Detect which cell encompasses the target text, then output its [x, y] center coordinate. 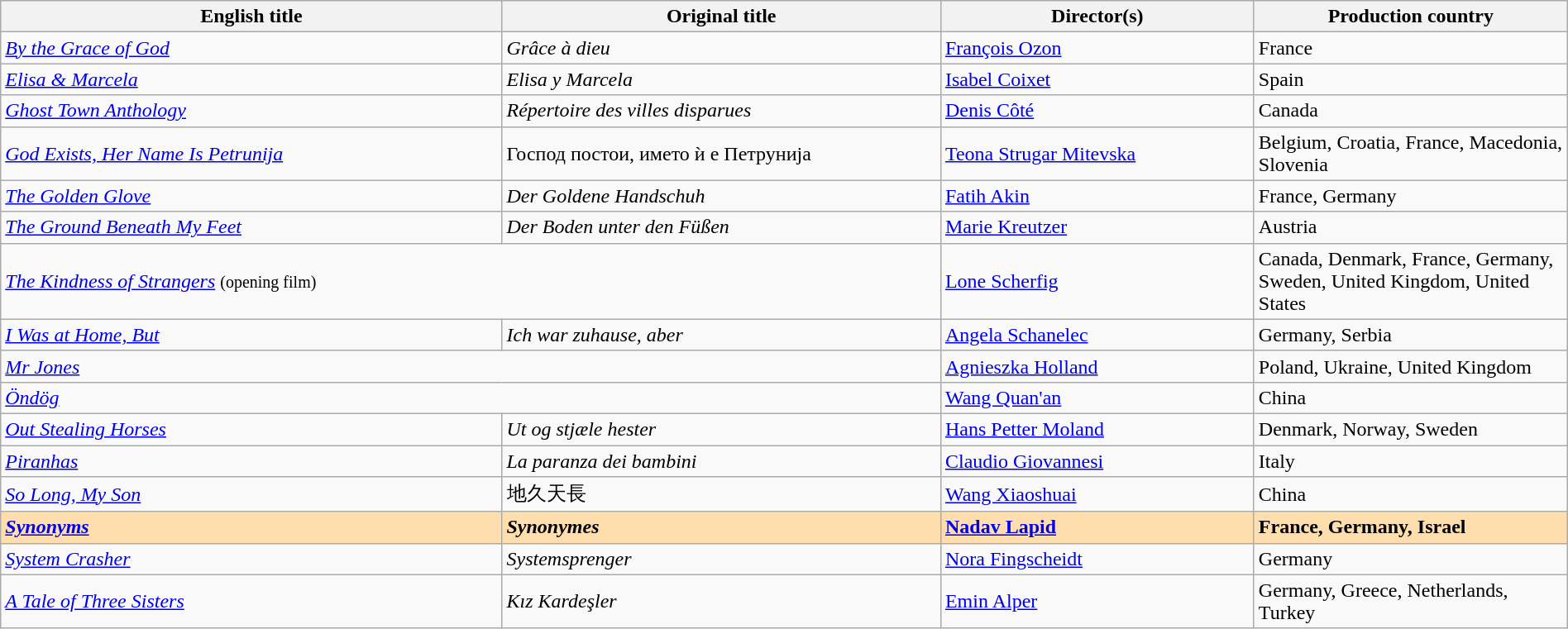
Belgium, Croatia, France, Macedonia, Slovenia [1411, 154]
Господ постои, името ѝ е Петрунија [721, 154]
So Long, My Son [251, 494]
La paranza dei bambini [721, 460]
Der Goldene Handschuh [721, 196]
Director(s) [1097, 17]
Poland, Ukraine, United Kingdom [1411, 366]
System Crasher [251, 559]
English title [251, 17]
Ut og stjæle hester [721, 429]
Hans Petter Moland [1097, 429]
Kız Kardeşler [721, 602]
François Ozon [1097, 48]
Germany, Greece, Netherlands, Turkey [1411, 602]
Ich war zuhause, aber [721, 335]
Denis Côté [1097, 111]
Denmark, Norway, Sweden [1411, 429]
Original title [721, 17]
France [1411, 48]
Der Boden unter den Füßen [721, 227]
A Tale of Three Sisters [251, 602]
Synonymes [721, 527]
Répertoire des villes disparues [721, 111]
Mr Jones [471, 366]
By the Grace of God [251, 48]
Italy [1411, 460]
Synonyms [251, 527]
Germany [1411, 559]
Out Stealing Horses [251, 429]
Agnieszka Holland [1097, 366]
The Kindness of Strangers (opening film) [471, 281]
Grâce à dieu [721, 48]
Nora Fingscheidt [1097, 559]
Öndög [471, 398]
Systemsprenger [721, 559]
Claudio Giovannesi [1097, 460]
Spain [1411, 79]
Fatih Akin [1097, 196]
Piranhas [251, 460]
地久天長 [721, 494]
God Exists, Her Name Is Petrunija [251, 154]
Ghost Town Anthology [251, 111]
Marie Kreutzer [1097, 227]
Nadav Lapid [1097, 527]
The Ground Beneath My Feet [251, 227]
Austria [1411, 227]
Wang Quan'an [1097, 398]
Teona Strugar Mitevska [1097, 154]
Canada, Denmark, France, Germany, Sweden, United Kingdom, United States [1411, 281]
The Golden Glove [251, 196]
France, Germany [1411, 196]
Lone Scherfig [1097, 281]
I Was at Home, But [251, 335]
Emin Alper [1097, 602]
Isabel Coixet [1097, 79]
Elisa y Marcela [721, 79]
Production country [1411, 17]
Canada [1411, 111]
Elisa & Marcela [251, 79]
Wang Xiaoshuai [1097, 494]
Angela Schanelec [1097, 335]
France, Germany, Israel [1411, 527]
Germany, Serbia [1411, 335]
